Scan for the cell matching the given text and deliver its (x, y) coordinate at center. 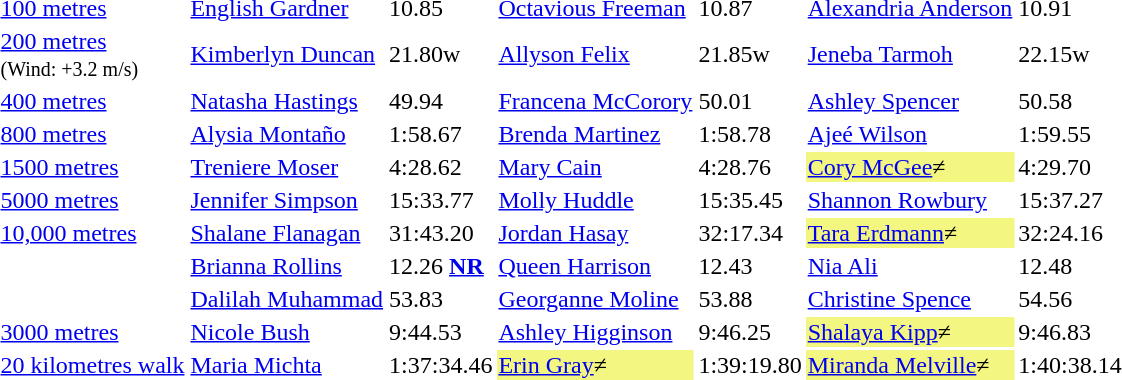
Dalilah Muhammad (287, 299)
Christine Spence (910, 299)
Treniere Moser (287, 167)
Miranda Melville≠ (910, 365)
Maria Michta (287, 365)
49.94 (441, 101)
9:46.25 (750, 332)
Alysia Montaño (287, 134)
Brianna Rollins (287, 266)
50.01 (750, 101)
Mary Cain (596, 167)
Nia Ali (910, 266)
21.85w (750, 54)
53.83 (441, 299)
31:43.20 (441, 233)
1:58.67 (441, 134)
12.43 (750, 266)
Tara Erdmann≠ (910, 233)
15:35.45 (750, 200)
Queen Harrison (596, 266)
1:39:19.80 (750, 365)
4:28.76 (750, 167)
Jeneba Tarmoh (910, 54)
Ashley Higginson (596, 332)
Brenda Martinez (596, 134)
Ajeé Wilson (910, 134)
21.80w (441, 54)
Kimberlyn Duncan (287, 54)
1:37:34.46 (441, 365)
Shalane Flanagan (287, 233)
Jennifer Simpson (287, 200)
15:33.77 (441, 200)
Francena McCorory (596, 101)
Georganne Moline (596, 299)
Nicole Bush (287, 332)
4:28.62 (441, 167)
1:58.78 (750, 134)
Erin Gray≠ (596, 365)
12.26 NR (441, 266)
Shannon Rowbury (910, 200)
Ashley Spencer (910, 101)
Natasha Hastings (287, 101)
Molly Huddle (596, 200)
Shalaya Kipp≠ (910, 332)
Allyson Felix (596, 54)
32:17.34 (750, 233)
Cory McGee≠ (910, 167)
9:44.53 (441, 332)
Jordan Hasay (596, 233)
53.88 (750, 299)
